Output the (X, Y) coordinate of the center of the cell containing the given text.  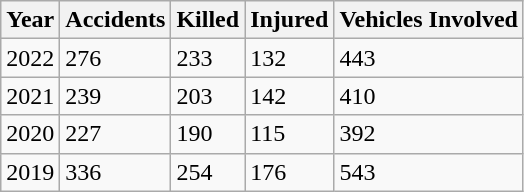
254 (208, 172)
203 (208, 96)
2020 (30, 134)
276 (116, 58)
Injured (290, 20)
2019 (30, 172)
443 (429, 58)
Accidents (116, 20)
227 (116, 134)
176 (290, 172)
392 (429, 134)
142 (290, 96)
233 (208, 58)
2022 (30, 58)
Vehicles Involved (429, 20)
543 (429, 172)
239 (116, 96)
410 (429, 96)
132 (290, 58)
2021 (30, 96)
Year (30, 20)
336 (116, 172)
115 (290, 134)
190 (208, 134)
Killed (208, 20)
